Locate the cell with the specified text and output its [X, Y] center coordinate. 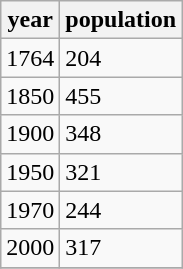
348 [121, 134]
321 [121, 172]
1900 [30, 134]
204 [121, 58]
1970 [30, 210]
1950 [30, 172]
2000 [30, 248]
year [30, 20]
1850 [30, 96]
317 [121, 248]
455 [121, 96]
244 [121, 210]
population [121, 20]
1764 [30, 58]
